Return the [x, y] coordinate for the center point of the cell that contains the specified text.  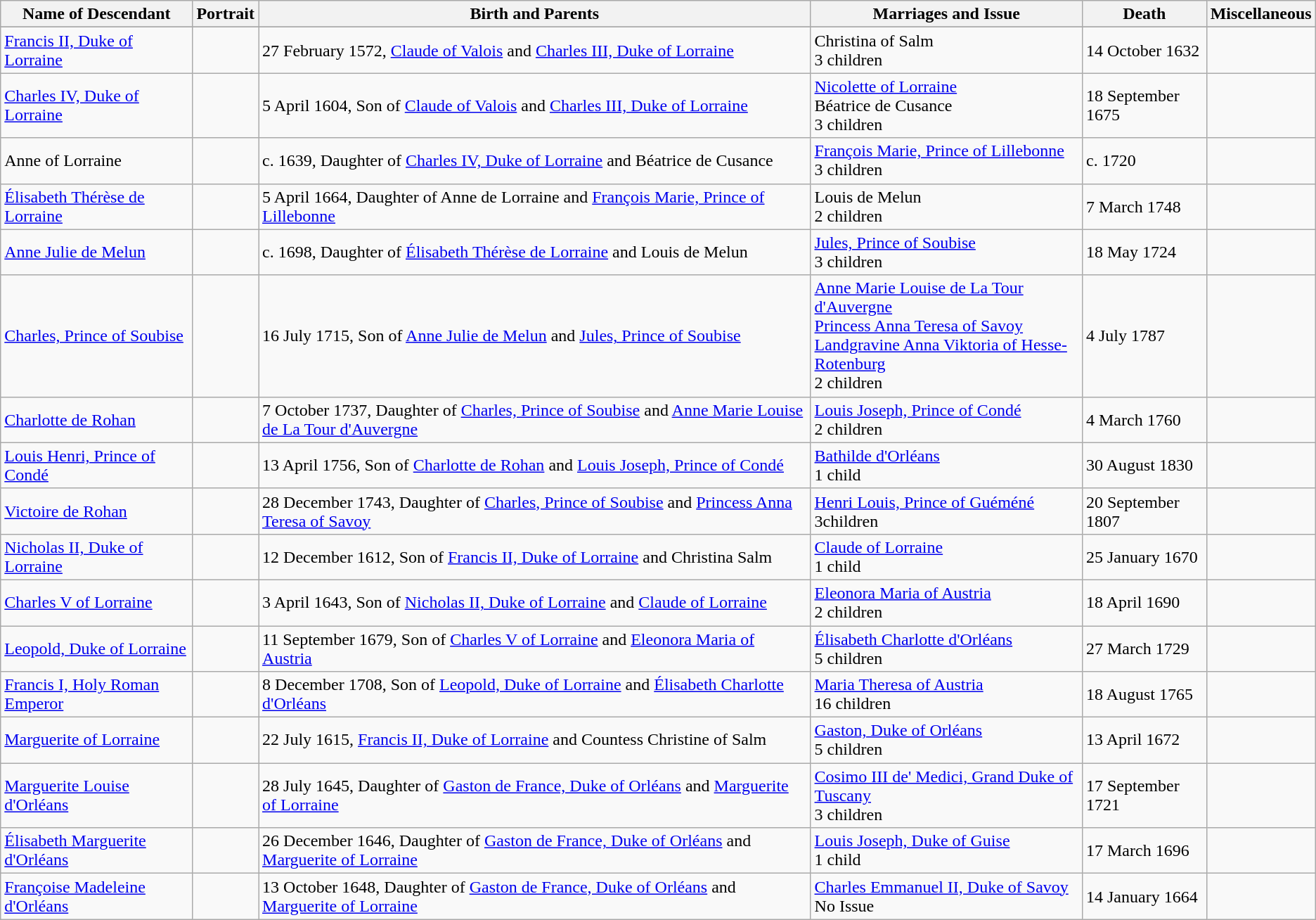
4 March 1760 [1144, 419]
Élisabeth Marguerite d'Orléans [97, 851]
Charles V of Lorraine [97, 602]
4 July 1787 [1144, 336]
Anne Julie de Melun [97, 252]
20 September 1807 [1144, 511]
Leopold, Duke of Lorraine [97, 649]
Charles Emmanuel II, Duke of SavoyNo Issue [946, 896]
Victoire de Rohan [97, 511]
28 December 1743, Daughter of Charles, Prince of Soubise and Princess Anna Teresa of Savoy [535, 511]
Francis II, Duke of Lorraine [97, 51]
8 December 1708, Son of Leopold, Duke of Lorraine and Élisabeth Charlotte d'Orléans [535, 695]
Maria Theresa of Austria16 children [946, 695]
c. 1698, Daughter of Élisabeth Thérèse de Lorraine and Louis de Melun [535, 252]
Charles, Prince of Soubise [97, 336]
Françoise Madeleine d'Orléans [97, 896]
25 January 1670 [1144, 557]
Gaston, Duke of Orléans5 children [946, 740]
5 April 1604, Son of Claude of Valois and Charles III, Duke of Lorraine [535, 106]
11 September 1679, Son of Charles V of Lorraine and Eleonora Maria of Austria [535, 649]
16 July 1715, Son of Anne Julie de Melun and Jules, Prince of Soubise [535, 336]
14 January 1664 [1144, 896]
12 December 1612, Son of Francis II, Duke of Lorraine and Christina Salm [535, 557]
Portrait [226, 14]
18 April 1690 [1144, 602]
Marguerite Louise d'Orléans [97, 796]
Marguerite of Lorraine [97, 740]
Louis de Melun2 children [946, 207]
Anne Marie Louise de La Tour d'AuvergnePrincess Anna Teresa of SavoyLandgravine Anna Viktoria of Hesse-Rotenburg2 children [946, 336]
Nicolette of LorraineBéatrice de Cusance3 children [946, 106]
Marriages and Issue [946, 14]
Francis I, Holy Roman Emperor [97, 695]
Jules, Prince of Soubise3 children [946, 252]
22 July 1615, Francis II, Duke of Lorraine and Countess Christine of Salm [535, 740]
18 August 1765 [1144, 695]
Bathilde d'Orléans1 child [946, 466]
Miscellaneous [1261, 14]
Henri Louis, Prince of Guéméné3children [946, 511]
30 August 1830 [1144, 466]
14 October 1632 [1144, 51]
c. 1639, Daughter of Charles IV, Duke of Lorraine and Béatrice de Cusance [535, 160]
François Marie, Prince of Lillebonne3 children [946, 160]
28 July 1645, Daughter of Gaston de France, Duke of Orléans and Marguerite of Lorraine [535, 796]
13 April 1756, Son of Charlotte de Rohan and Louis Joseph, Prince of Condé [535, 466]
27 February 1572, Claude of Valois and Charles III, Duke of Lorraine [535, 51]
13 October 1648, Daughter of Gaston de France, Duke of Orléans and Marguerite of Lorraine [535, 896]
c. 1720 [1144, 160]
Charles IV, Duke of Lorraine [97, 106]
Birth and Parents [535, 14]
Élisabeth Thérèse de Lorraine [97, 207]
Élisabeth Charlotte d'Orléans5 children [946, 649]
7 October 1737, Daughter of Charles, Prince of Soubise and Anne Marie Louise de La Tour d'Auvergne [535, 419]
Charlotte de Rohan [97, 419]
5 April 1664, Daughter of Anne de Lorraine and François Marie, Prince of Lillebonne [535, 207]
Louis Henri, Prince of Condé [97, 466]
Death [1144, 14]
26 December 1646, Daughter of Gaston de France, Duke of Orléans and Marguerite of Lorraine [535, 851]
Louis Joseph, Prince of Condé2 children [946, 419]
Eleonora Maria of Austria2 children [946, 602]
Nicholas II, Duke of Lorraine [97, 557]
13 April 1672 [1144, 740]
3 April 1643, Son of Nicholas II, Duke of Lorraine and Claude of Lorraine [535, 602]
18 September 1675 [1144, 106]
Louis Joseph, Duke of Guise1 child [946, 851]
Cosimo III de' Medici, Grand Duke of Tuscany3 children [946, 796]
17 March 1696 [1144, 851]
Claude of Lorraine1 child [946, 557]
Anne of Lorraine [97, 160]
Christina of Salm3 children [946, 51]
27 March 1729 [1144, 649]
18 May 1724 [1144, 252]
17 September 1721 [1144, 796]
Name of Descendant [97, 14]
7 March 1748 [1144, 207]
